Capture the cell that displays the provided text and extract its [x, y] central coordinate. 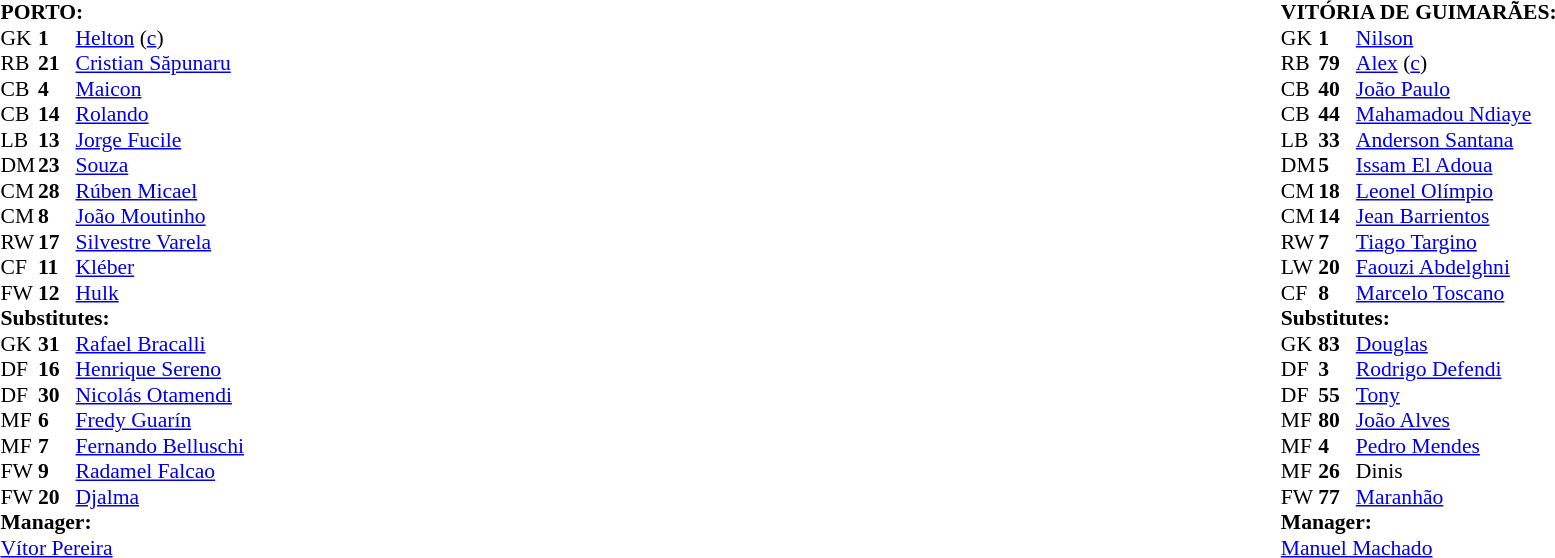
Radamel Falcao [160, 471]
LW [1300, 267]
26 [1337, 471]
30 [57, 395]
40 [1337, 89]
Rúben Micael [160, 191]
Cristian Săpunaru [160, 63]
77 [1337, 497]
13 [57, 140]
5 [1337, 165]
Kléber [160, 267]
21 [57, 63]
Hulk [160, 293]
55 [1337, 395]
9 [57, 471]
Souza [160, 165]
Nicolás Otamendi [160, 395]
12 [57, 293]
33 [1337, 140]
PORTO: [122, 13]
79 [1337, 63]
Rolando [160, 115]
Jorge Fucile [160, 140]
Maicon [160, 89]
Manager: [122, 523]
80 [1337, 421]
Henrique Sereno [160, 369]
Silvestre Varela [160, 242]
Rafael Bracalli [160, 344]
16 [57, 369]
Fernando Belluschi [160, 446]
Substitutes: [122, 319]
3 [1337, 369]
11 [57, 267]
31 [57, 344]
17 [57, 242]
28 [57, 191]
18 [1337, 191]
João Moutinho [160, 217]
23 [57, 165]
Fredy Guarín [160, 421]
6 [57, 421]
Helton (c) [160, 38]
Djalma [160, 497]
44 [1337, 115]
83 [1337, 344]
